Pinpoint the cell where the given text exists, returning its (x, y) midpoint coordinate. 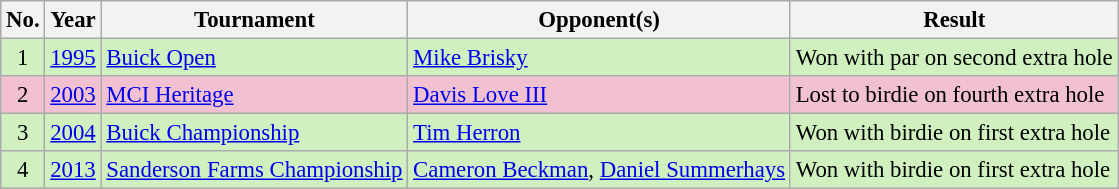
Lost to birdie on fourth extra hole (954, 95)
Cameron Beckman, Daniel Summerhays (600, 170)
1 (23, 58)
1995 (73, 58)
2003 (73, 95)
Buick Open (254, 58)
No. (23, 20)
2004 (73, 133)
2 (23, 95)
4 (23, 170)
Result (954, 20)
Won with par on second extra hole (954, 58)
MCI Heritage (254, 95)
3 (23, 133)
Tim Herron (600, 133)
Year (73, 20)
Opponent(s) (600, 20)
Davis Love III (600, 95)
Mike Brisky (600, 58)
Tournament (254, 20)
Buick Championship (254, 133)
Sanderson Farms Championship (254, 170)
2013 (73, 170)
